From the cell containing the given text, extract its center point as [x, y] coordinate. 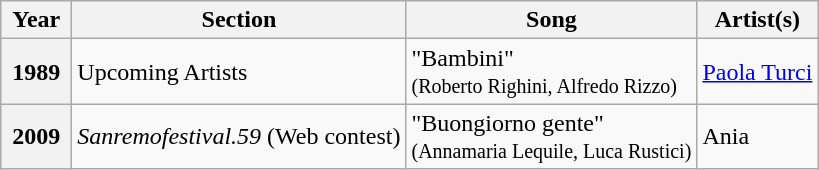
Section [239, 20]
Year [36, 20]
Upcoming Artists [239, 72]
1989 [36, 72]
Paola Turci [758, 72]
"Buongiorno gente"(Annamaria Lequile, Luca Rustici) [552, 136]
2009 [36, 136]
Ania [758, 136]
Sanremofestival.59 (Web contest) [239, 136]
Artist(s) [758, 20]
"Bambini"(Roberto Righini, Alfredo Rizzo) [552, 72]
Song [552, 20]
